Extract the [X, Y] coordinate from the center of the cell holding the provided text.  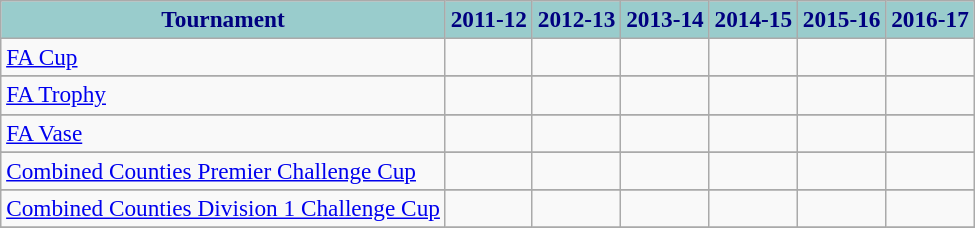
FA Trophy [224, 95]
2012-13 [576, 19]
2011-12 [488, 19]
2013-14 [665, 19]
FA Cup [224, 57]
2014-15 [753, 19]
Tournament [224, 19]
2016-17 [930, 19]
Combined Counties Division 1 Challenge Cup [224, 208]
Combined Counties Premier Challenge Cup [224, 170]
2015-16 [841, 19]
FA Vase [224, 133]
